Extract the (x, y) coordinate from the center of the cell holding the provided text.  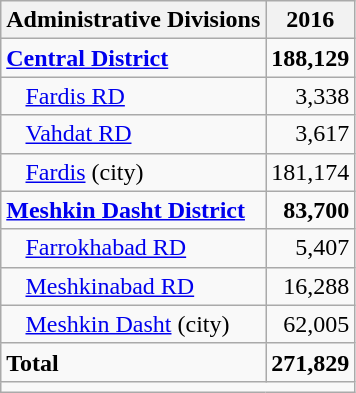
62,005 (310, 324)
2016 (310, 20)
Meshkinabad RD (134, 286)
3,338 (310, 96)
271,829 (310, 362)
Administrative Divisions (134, 20)
Central District (134, 58)
3,617 (310, 134)
5,407 (310, 248)
83,700 (310, 210)
16,288 (310, 286)
188,129 (310, 58)
Total (134, 362)
Fardis RD (134, 96)
181,174 (310, 172)
Meshkin Dasht District (134, 210)
Vahdat RD (134, 134)
Farrokhabad RD (134, 248)
Meshkin Dasht (city) (134, 324)
Fardis (city) (134, 172)
